Locate the cell with the specified text and output its (x, y) center coordinate. 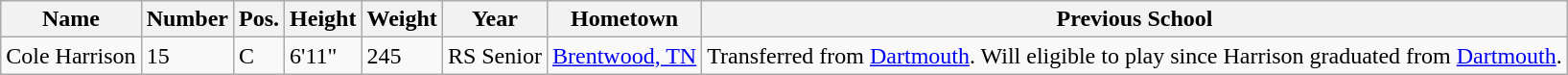
Weight (402, 19)
Hometown (623, 19)
Height (323, 19)
RS Senior (495, 56)
245 (402, 56)
Brentwood, TN (623, 56)
6'11" (323, 56)
Year (495, 19)
Transferred from Dartmouth. Will eligible to play since Harrison graduated from Dartmouth. (1135, 56)
Pos. (259, 19)
Name (71, 19)
Previous School (1135, 19)
Number (187, 19)
15 (187, 56)
C (259, 56)
Cole Harrison (71, 56)
